Determine the (X, Y) coordinate at the center of the cell enclosing the given text.  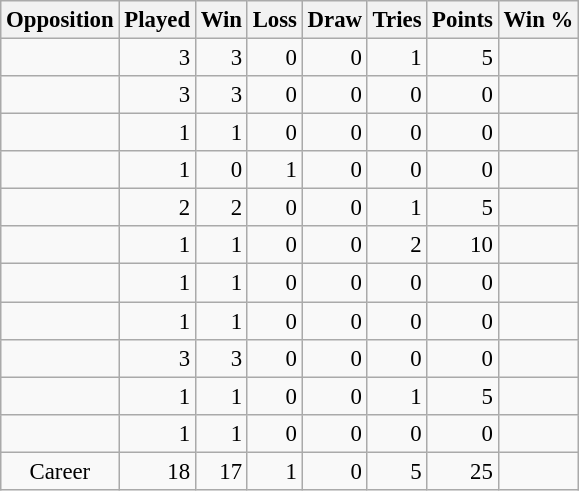
25 (462, 471)
Career (60, 471)
Draw (334, 20)
10 (462, 245)
Win % (538, 20)
Points (462, 20)
Opposition (60, 20)
17 (221, 471)
Tries (397, 20)
Played (157, 20)
Win (221, 20)
Loss (274, 20)
18 (157, 471)
